For the text-containing cell, return its midpoint in [x, y] coordinate format. 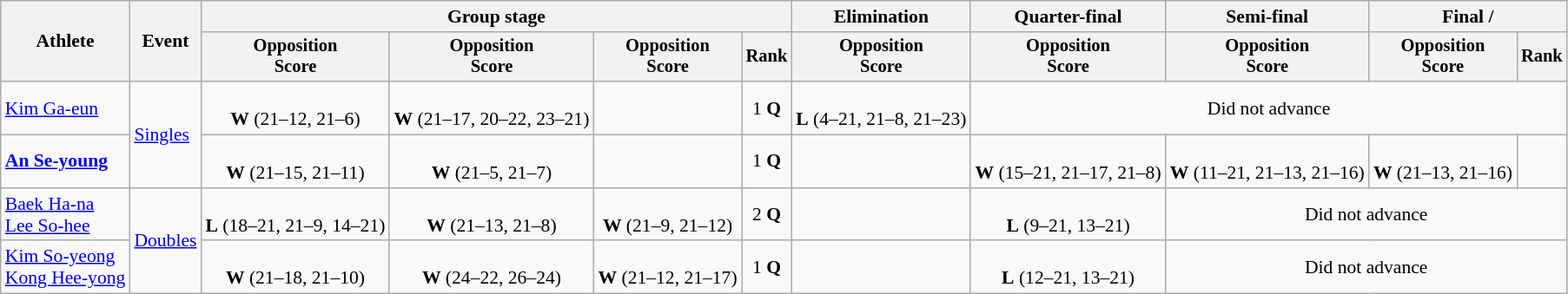
Final / [1468, 16]
W (21–18, 21–10) [295, 267]
Kim Ga-eun [66, 108]
Elimination [881, 16]
W (21–17, 20–22, 23–21) [492, 108]
An Se-young [66, 161]
W (21–12, 21–17) [667, 267]
Quarter-final [1068, 16]
W (21–9, 21–12) [667, 215]
Athlete [66, 42]
Semi-final [1267, 16]
L (4–21, 21–8, 21–23) [881, 108]
L (18–21, 21–9, 14–21) [295, 215]
Doubles [165, 241]
2 Q [767, 215]
Group stage [496, 16]
W (15–21, 21–17, 21–8) [1068, 161]
L (12–21, 13–21) [1068, 267]
Singles [165, 134]
W (21–5, 21–7) [492, 161]
Baek Ha-naLee So-hee [66, 215]
Kim So-yeongKong Hee-yong [66, 267]
W (21–15, 21–11) [295, 161]
W (21–12, 21–6) [295, 108]
W (11–21, 21–13, 21–16) [1267, 161]
Event [165, 42]
W (21–13, 21–8) [492, 215]
L (9–21, 13–21) [1068, 215]
W (24–22, 26–24) [492, 267]
W (21–13, 21–16) [1443, 161]
